From the cell containing the given text, extract its center point as [X, Y] coordinate. 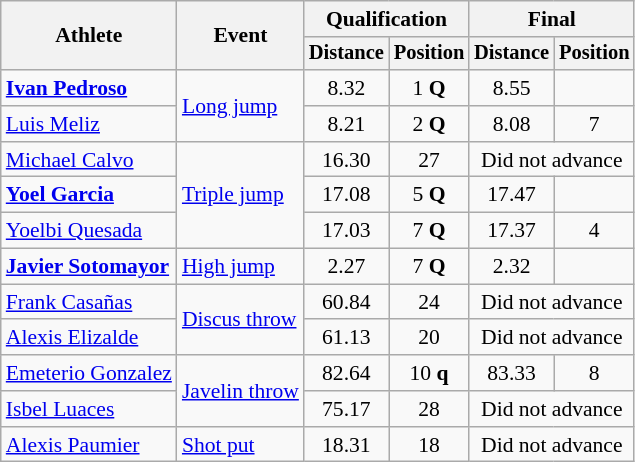
28 [429, 409]
60.84 [346, 302]
27 [429, 160]
20 [429, 338]
17.37 [512, 231]
83.33 [512, 373]
4 [594, 231]
75.17 [346, 409]
8.08 [512, 124]
8.21 [346, 124]
16.30 [346, 160]
2.32 [512, 267]
Alexis Elizalde [89, 338]
24 [429, 302]
Michael Calvo [89, 160]
Frank Casañas [89, 302]
Final [552, 19]
8.55 [512, 88]
Yoel Garcia [89, 195]
Javier Sotomayor [89, 267]
2 Q [429, 124]
Discus throw [240, 320]
1 Q [429, 88]
2.27 [346, 267]
10 q [429, 373]
High jump [240, 267]
8 [594, 373]
Athlete [89, 36]
17.08 [346, 195]
Ivan Pedroso [89, 88]
82.64 [346, 373]
Triple jump [240, 196]
Luis Meliz [89, 124]
Javelin throw [240, 390]
Yoelbi Quesada [89, 231]
61.13 [346, 338]
Qualification [386, 19]
Event [240, 36]
17.03 [346, 231]
7 [594, 124]
8.32 [346, 88]
Emeterio Gonzalez [89, 373]
Isbel Luaces [89, 409]
Long jump [240, 106]
5 Q [429, 195]
17.47 [512, 195]
